Capture the cell that displays the provided text and extract its [x, y] central coordinate. 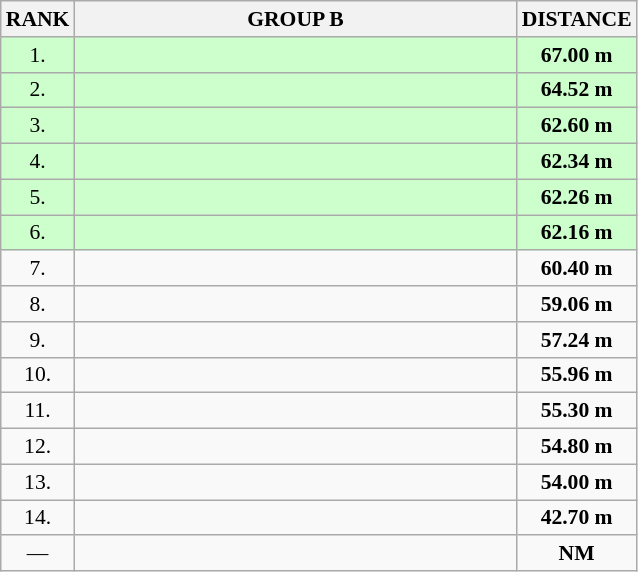
— [38, 554]
14. [38, 518]
55.96 m [577, 375]
62.60 m [577, 126]
DISTANCE [577, 19]
11. [38, 411]
10. [38, 375]
62.34 m [577, 162]
2. [38, 90]
NM [577, 554]
7. [38, 269]
13. [38, 482]
8. [38, 304]
64.52 m [577, 90]
5. [38, 197]
57.24 m [577, 340]
1. [38, 55]
9. [38, 340]
62.26 m [577, 197]
6. [38, 233]
3. [38, 126]
59.06 m [577, 304]
54.80 m [577, 447]
60.40 m [577, 269]
4. [38, 162]
GROUP B [295, 19]
67.00 m [577, 55]
62.16 m [577, 233]
12. [38, 447]
54.00 m [577, 482]
55.30 m [577, 411]
RANK [38, 19]
42.70 m [577, 518]
